Scan for the cell matching the given text and deliver its (X, Y) coordinate at center. 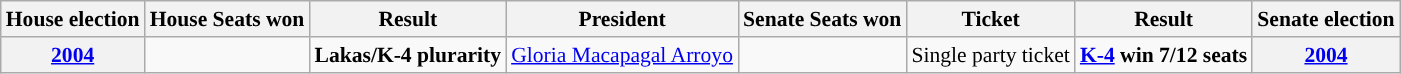
Single party ticket (990, 55)
K-4 win 7/12 seats (1164, 55)
President (622, 19)
House election (73, 19)
Ticket (990, 19)
Lakas/K-4 plurarity (408, 55)
Senate election (1326, 19)
House Seats won (228, 19)
Gloria Macapagal Arroyo (622, 55)
Senate Seats won (822, 19)
